Search for the cell housing the specified text and yield its [x, y] center coordinate. 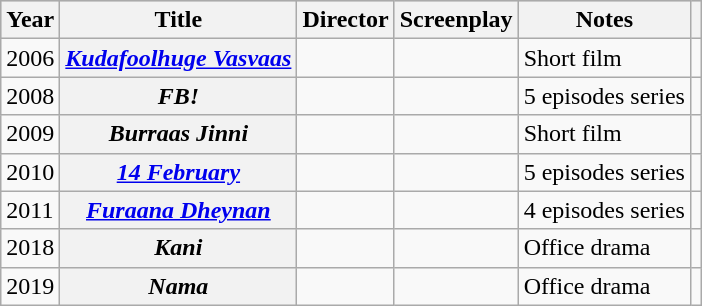
4 episodes series [604, 210]
Furaana Dheynan [178, 210]
Notes [604, 20]
2011 [30, 210]
14 February [178, 172]
Burraas Jinni [178, 134]
Kudafoolhuge Vasvaas [178, 58]
2008 [30, 96]
2006 [30, 58]
Title [178, 20]
2018 [30, 248]
FB! [178, 96]
2010 [30, 172]
Kani [178, 248]
Nama [178, 286]
Year [30, 20]
Director [346, 20]
Screenplay [456, 20]
2009 [30, 134]
2019 [30, 286]
